Extract the (X, Y) coordinate from the center of the cell holding the provided text.  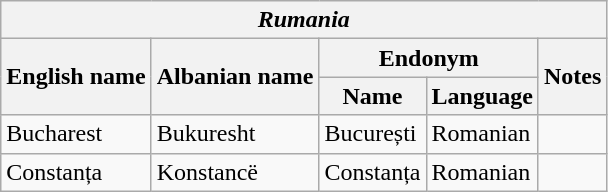
Name (372, 96)
Language (482, 96)
Albanian name (235, 77)
Rumania (304, 20)
Notes (572, 77)
Konstancë (235, 172)
București (372, 134)
English name (76, 77)
Bucharest (76, 134)
Endonym (428, 58)
Bukuresht (235, 134)
